Capture the cell that displays the provided text and extract its (X, Y) central coordinate. 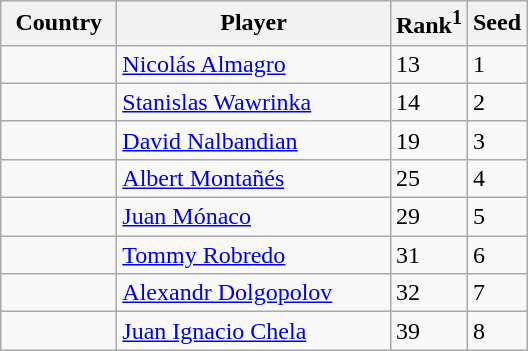
Seed (496, 24)
1 (496, 64)
Nicolás Almagro (254, 64)
David Nalbandian (254, 140)
Country (59, 24)
8 (496, 331)
25 (428, 178)
4 (496, 178)
3 (496, 140)
Stanislas Wawrinka (254, 102)
39 (428, 331)
14 (428, 102)
Alexandr Dolgopolov (254, 293)
31 (428, 255)
6 (496, 255)
13 (428, 64)
Rank1 (428, 24)
29 (428, 217)
Tommy Robredo (254, 255)
7 (496, 293)
Albert Montañés (254, 178)
32 (428, 293)
Juan Mónaco (254, 217)
5 (496, 217)
Player (254, 24)
2 (496, 102)
Juan Ignacio Chela (254, 331)
19 (428, 140)
